Provide the (x, y) coordinate of the cell's center where the given text is located.  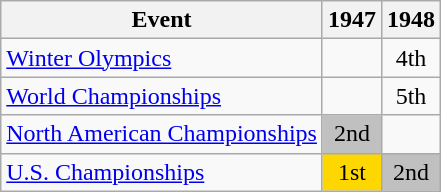
1st (352, 172)
North American Championships (162, 134)
1947 (352, 20)
Event (162, 20)
World Championships (162, 96)
Winter Olympics (162, 58)
1948 (412, 20)
5th (412, 96)
4th (412, 58)
U.S. Championships (162, 172)
